Locate the cell with the specified text and output its (x, y) center coordinate. 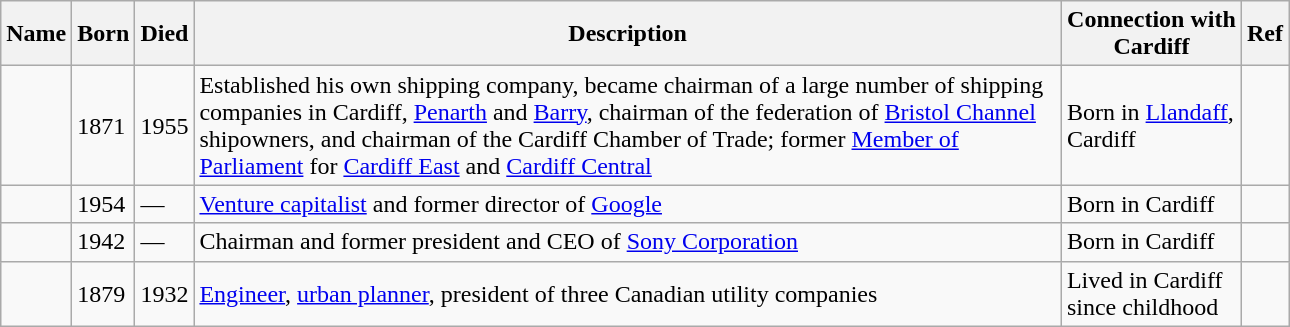
Died (164, 34)
1871 (104, 126)
Description (628, 34)
1955 (164, 126)
1879 (104, 294)
Venture capitalist and former director of Google (628, 204)
Chairman and former president and CEO of Sony Corporation (628, 242)
Ref (1264, 34)
Connection with Cardiff (1151, 34)
1954 (104, 204)
Born in Llandaff, Cardiff (1151, 126)
Lived in Cardiff since childhood (1151, 294)
1932 (164, 294)
Engineer, urban planner, president of three Canadian utility companies (628, 294)
Name (36, 34)
Born (104, 34)
1942 (104, 242)
